Locate the cell with the specified text and output its (x, y) center coordinate. 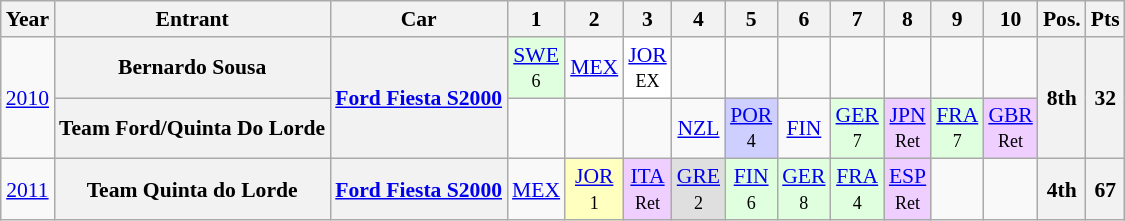
Car (418, 19)
FIN6 (751, 190)
2 (594, 19)
32 (1106, 98)
6 (804, 19)
Pos. (1062, 19)
2010 (28, 98)
SWE6 (536, 68)
Team Ford/Quinta Do Lorde (192, 128)
FIN (804, 128)
JOR1 (594, 190)
2011 (28, 190)
POR4 (751, 128)
Bernardo Sousa (192, 68)
Entrant (192, 19)
GBRRet (1010, 128)
NZL (698, 128)
1 (536, 19)
8 (908, 19)
10 (1010, 19)
ITARet (648, 190)
FRA4 (858, 190)
8th (1062, 98)
FRA7 (957, 128)
4th (1062, 190)
GER8 (804, 190)
5 (751, 19)
JPNRet (908, 128)
Year (28, 19)
GER7 (858, 128)
GRE2 (698, 190)
7 (858, 19)
67 (1106, 190)
4 (698, 19)
Team Quinta do Lorde (192, 190)
9 (957, 19)
3 (648, 19)
JOREX (648, 68)
Pts (1106, 19)
ESPRet (908, 190)
